Find where the given text appears and provide that cell's center as [x, y] coordinate. 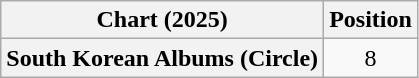
South Korean Albums (Circle) [162, 58]
8 [371, 58]
Position [371, 20]
Chart (2025) [162, 20]
